Determine the (x, y) coordinate at the center of the cell enclosing the given text.  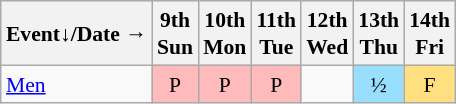
11thTue (276, 33)
14thFri (430, 33)
12thWed (327, 33)
½ (378, 84)
Men (76, 84)
9thSun (175, 33)
10thMon (224, 33)
13thThu (378, 33)
F (430, 84)
Event↓/Date → (76, 33)
